Identify which cell holds the provided text, then report its [x, y] central coordinate. 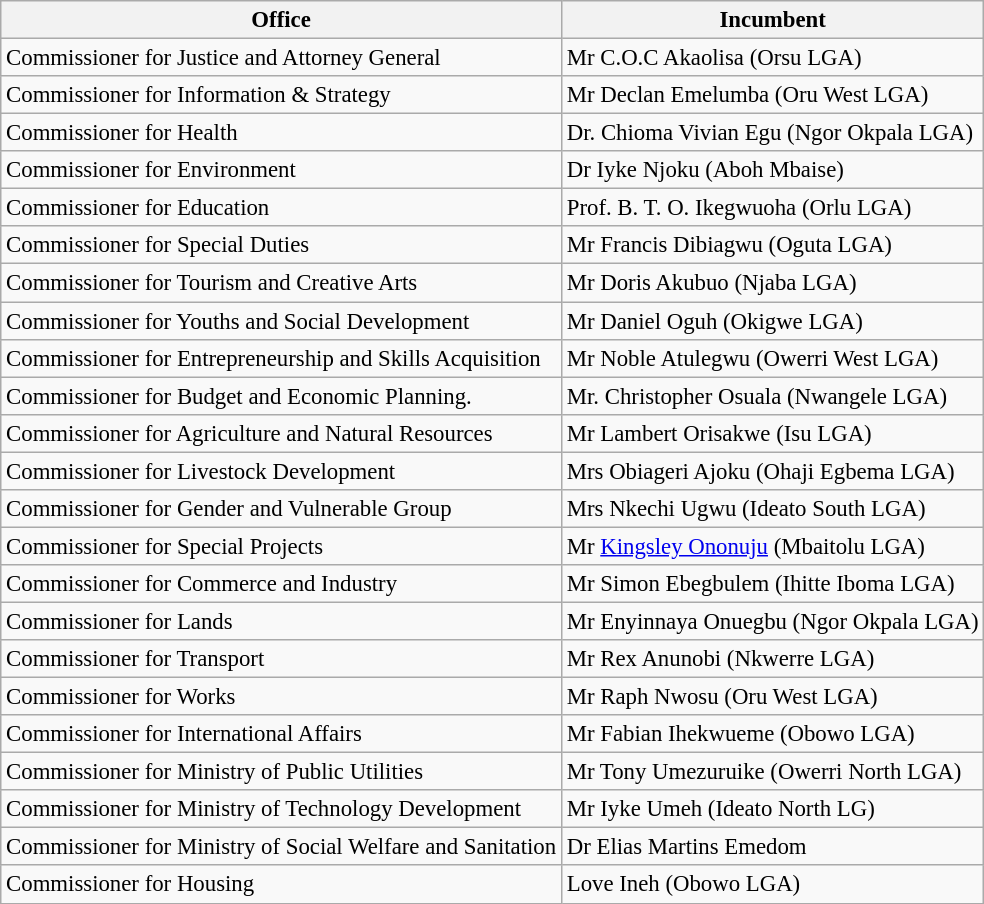
Love Ineh (Obowo LGA) [772, 885]
Commissioner for Ministry of Public Utilities [282, 772]
Commissioner for Agriculture and Natural Resources [282, 433]
Mr Tony Umezuruike (Owerri North LGA) [772, 772]
Commissioner for Entrepreneurship and Skills Acquisition [282, 358]
Office [282, 20]
Commissioner for Environment [282, 170]
Commissioner for Health [282, 133]
Mr C.O.C Akaolisa (Orsu LGA) [772, 58]
Mr Noble Atulegwu (Owerri West LGA) [772, 358]
Commissioner for Works [282, 697]
Dr. Chioma Vivian Egu (Ngor Okpala LGA) [772, 133]
Prof. B. T. O. Ikegwuoha (Orlu LGA) [772, 208]
Mrs Obiageri Ajoku (Ohaji Egbema LGA) [772, 471]
Mr Simon Ebegbulem (Ihitte Iboma LGA) [772, 584]
Commissioner for International Affairs [282, 734]
Commissioner for Special Duties [282, 245]
Mr Rex Anunobi (Nkwerre LGA) [772, 659]
Dr Elias Martins Emedom [772, 847]
Commissioner for Special Projects [282, 546]
Commissioner for Transport [282, 659]
Commissioner for Livestock Development [282, 471]
Mr Raph Nwosu (Oru West LGA) [772, 697]
Mr. Christopher Osuala (Nwangele LGA) [772, 396]
Commissioner for Lands [282, 621]
Commissioner for Tourism and Creative Arts [282, 283]
Mr Doris Akubuo (Njaba LGA) [772, 283]
Mr Francis Dibiagwu (Oguta LGA) [772, 245]
Commissioner for Justice and Attorney General [282, 58]
Commissioner for Housing [282, 885]
Mr Lambert Orisakwe (Isu LGA) [772, 433]
Commissioner for Youths and Social Development [282, 321]
Mr Declan Emelumba (Oru West LGA) [772, 95]
Mrs Nkechi Ugwu (Ideato South LGA) [772, 509]
Commissioner for Budget and Economic Planning. [282, 396]
Commissioner for Commerce and Industry [282, 584]
Mr Iyke Umeh (Ideato North LG) [772, 809]
Incumbent [772, 20]
Commissioner for Ministry of Technology Development [282, 809]
Mr Enyinnaya Onuegbu (Ngor Okpala LGA) [772, 621]
Commissioner for Ministry of Social Welfare and Sanitation [282, 847]
Dr Iyke Njoku (Aboh Mbaise) [772, 170]
Mr Fabian Ihekwueme (Obowo LGA) [772, 734]
Commissioner for Information & Strategy [282, 95]
Commissioner for Gender and Vulnerable Group [282, 509]
Mr Kingsley Ononuju (Mbaitolu LGA) [772, 546]
Commissioner for Education [282, 208]
Mr Daniel Oguh (Okigwe LGA) [772, 321]
